For the text-containing cell, return its midpoint in (X, Y) coordinate format. 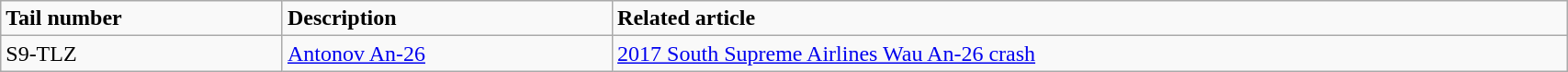
Tail number (141, 18)
2017 South Supreme Airlines Wau An-26 crash (1089, 54)
Antonov An-26 (446, 54)
Related article (1089, 18)
Description (446, 18)
S9-TLZ (141, 54)
